Output the [X, Y] coordinate of the center of the cell containing the given text.  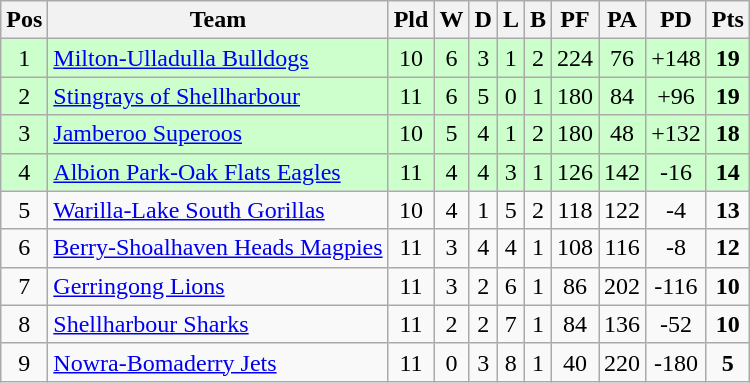
202 [622, 286]
+96 [676, 96]
40 [574, 362]
Milton-Ulladulla Bulldogs [218, 58]
86 [574, 286]
+148 [676, 58]
122 [622, 210]
220 [622, 362]
Pos [24, 20]
W [452, 20]
B [538, 20]
18 [728, 134]
Warilla-Lake South Gorillas [218, 210]
Shellharbour Sharks [218, 324]
PA [622, 20]
-52 [676, 324]
14 [728, 172]
Pld [411, 20]
126 [574, 172]
L [510, 20]
48 [622, 134]
142 [622, 172]
Gerringong Lions [218, 286]
Albion Park-Oak Flats Eagles [218, 172]
-8 [676, 248]
Stingrays of Shellharbour [218, 96]
Team [218, 20]
136 [622, 324]
D [483, 20]
9 [24, 362]
118 [574, 210]
Berry-Shoalhaven Heads Magpies [218, 248]
Pts [728, 20]
108 [574, 248]
-16 [676, 172]
12 [728, 248]
PD [676, 20]
PF [574, 20]
-116 [676, 286]
-180 [676, 362]
Jamberoo Superoos [218, 134]
13 [728, 210]
-4 [676, 210]
76 [622, 58]
+132 [676, 134]
224 [574, 58]
Nowra-Bomaderry Jets [218, 362]
116 [622, 248]
